Provide the [x, y] coordinate of the cell's center where the given text is located.  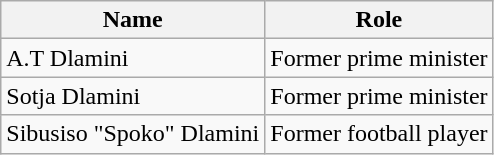
Sibusiso "Spoko" Dlamini [133, 134]
Former football player [379, 134]
Role [379, 20]
Name [133, 20]
A.T Dlamini [133, 58]
Sotja Dlamini [133, 96]
